From the cell containing the given text, extract its center point as [X, Y] coordinate. 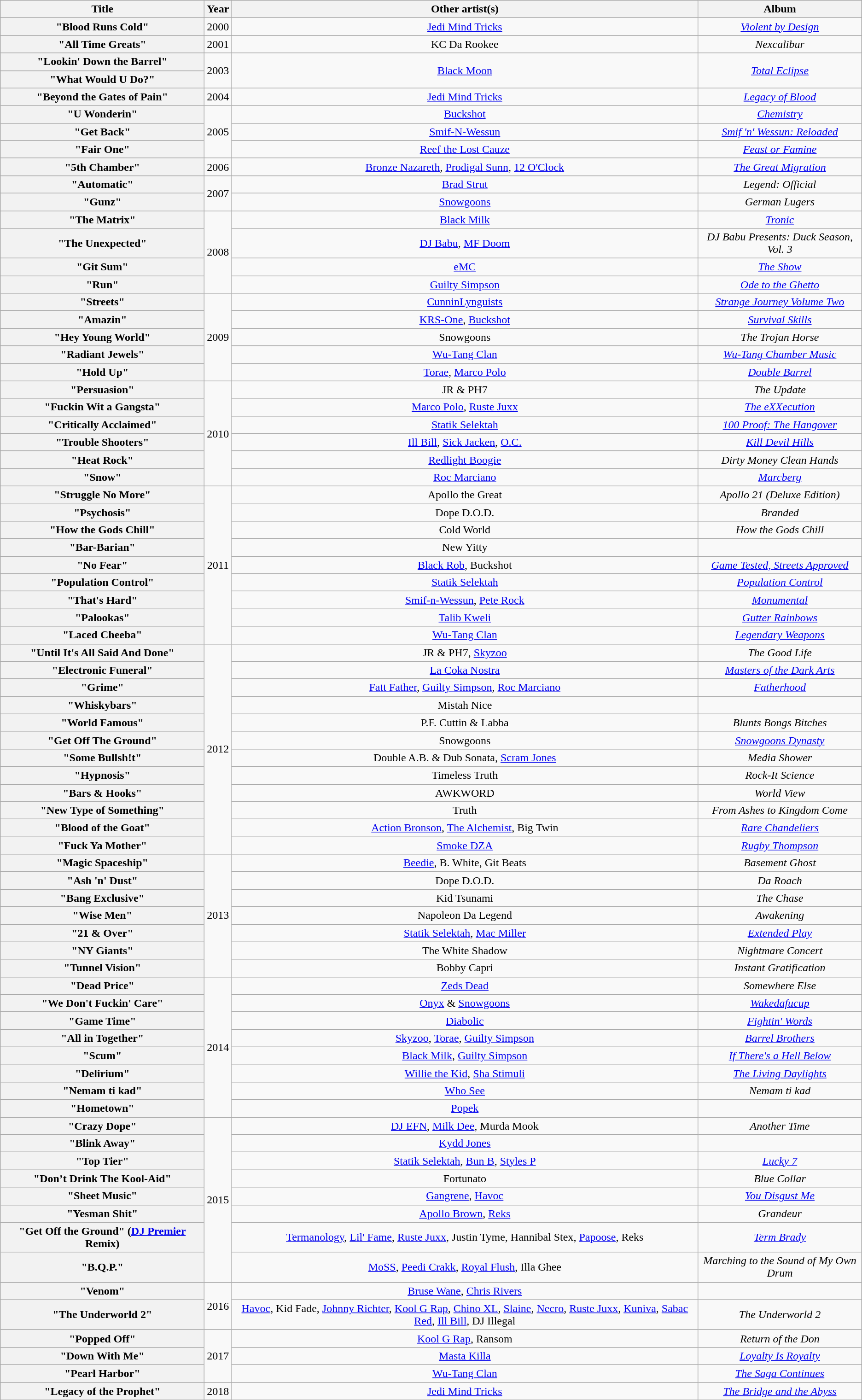
Cold World [465, 530]
Black Rob, Buckshot [465, 565]
Timeless Truth [465, 775]
"Struggle No More" [102, 495]
"21 & Over" [102, 933]
2014 [218, 1047]
Wu-Tang Chamber Music [780, 355]
"Gunz" [102, 202]
JR & PH7 [465, 390]
"Game Time" [102, 1021]
"The Matrix" [102, 220]
Dirty Money Clean Hands [780, 460]
Diabolic [465, 1021]
"World Famous" [102, 723]
Onyx & Snowgoons [465, 1003]
"Git Sum" [102, 267]
2012 [218, 749]
"Get Back" [102, 132]
Barrel Brothers [780, 1038]
"Don’t Drink The Kool-Aid" [102, 1178]
"Trouble Shooters" [102, 442]
"All in Together" [102, 1038]
"Top Tier" [102, 1161]
Game Tested, Streets Approved [780, 565]
Awakening [780, 916]
"Palookas" [102, 618]
Year [218, 9]
"Nemam ti kad" [102, 1091]
Marcberg [780, 477]
From Ashes to Kingdom Come [780, 811]
2003 [218, 70]
"Fuck Ya Mother" [102, 846]
Another Time [780, 1126]
The eXXecution [780, 407]
Blue Collar [780, 1178]
"Run" [102, 285]
Bobby Capri [465, 968]
AWKWORD [465, 793]
"Blink Away" [102, 1143]
"Dead Price" [102, 986]
Kill Devil Hills [780, 442]
DJ Babu, MF Doom [465, 243]
"Delirium" [102, 1073]
"Popped Off" [102, 1338]
"Bang Exclusive" [102, 898]
Gangrene, Havoc [465, 1196]
Kool G Rap, Ransom [465, 1338]
"NY Giants" [102, 951]
"Heat Rock" [102, 460]
Redlight Boogie [465, 460]
2017 [218, 1356]
KC Da Rookee [465, 44]
"Legacy of the Prophet" [102, 1391]
Marching to the Sound of My Own Drum [780, 1267]
Nightmare Concert [780, 951]
"All Time Greats" [102, 44]
"Venom" [102, 1291]
Black Milk [465, 220]
You Disgust Me [780, 1196]
Tronic [780, 220]
German Lugers [780, 202]
The Show [780, 267]
MoSS, Peedi Crakk, Royal Flush, Illa Ghee [465, 1267]
If There's a Hell Below [780, 1056]
"Fuckin Wit a Gangsta" [102, 407]
"Blood Runs Cold" [102, 27]
Chemistry [780, 114]
Feast or Famine [780, 149]
"Until It's All Said And Done" [102, 653]
Branded [780, 513]
Fortunato [465, 1178]
2001 [218, 44]
Violent by Design [780, 27]
"Scum" [102, 1056]
Rare Chandeliers [780, 828]
Smif 'n' Wessun: Reloaded [780, 132]
The Trojan Horse [780, 337]
Loyalty Is Royalty [780, 1356]
Instant Gratification [780, 968]
Action Bronson, The Alchemist, Big Twin [465, 828]
World View [780, 793]
"Tunnel Vision" [102, 968]
Fatherhood [780, 688]
CunninLynguists [465, 302]
Masters of the Dark Arts [780, 670]
Fatt Father, Guilty Simpson, Roc Marciano [465, 688]
2018 [218, 1391]
"We Don't Fuckin' Care" [102, 1003]
"Hold Up" [102, 372]
Basement Ghost [780, 863]
Kydd Jones [465, 1143]
Black Milk, Guilty Simpson [465, 1056]
Bruse Wane, Chris Rivers [465, 1291]
KRS-One, Buckshot [465, 320]
JR & PH7, Skyzoo [465, 653]
Willie the Kid, Sha Stimuli [465, 1073]
"Amazin" [102, 320]
Marco Polo, Ruste Juxx [465, 407]
"Crazy Dope" [102, 1126]
Legendary Weapons [780, 635]
Masta Killa [465, 1356]
"Get Off the Ground" (DJ Premier Remix) [102, 1237]
"B.Q.P." [102, 1267]
Statik Selektah, Mac Miller [465, 933]
"What Would U Do?" [102, 79]
Rock-It Science [780, 775]
Skyzoo, Torae, Guilty Simpson [465, 1038]
Total Eclipse [780, 70]
"Population Control" [102, 583]
"U Wonderin" [102, 114]
"Streets" [102, 302]
Reef the Lost Cauze [465, 149]
2005 [218, 132]
Legacy of Blood [780, 97]
"Critically Acclaimed" [102, 425]
"Hometown" [102, 1108]
Havoc, Kid Fade, Johnny Richter, Kool G Rap, Chino XL, Slaine, Necro, Ruste Juxx, Kuniva, Sabac Red, Ill Bill, DJ Illegal [465, 1314]
The Saga Continues [780, 1373]
Extended Play [780, 933]
Album [780, 9]
How the Gods Chill [780, 530]
Black Moon [465, 70]
2011 [218, 565]
Smoke DZA [465, 846]
Ode to the Ghetto [780, 285]
"Hypnosis" [102, 775]
Survival Skills [780, 320]
Talib Kweli [465, 618]
"Fair One" [102, 149]
"Psychosis" [102, 513]
"Hey Young World" [102, 337]
Torae, Marco Polo [465, 372]
"Electronic Funeral" [102, 670]
Title [102, 9]
"Yesman Shit" [102, 1213]
The Great Migration [780, 167]
Return of the Don [780, 1338]
Brad Strut [465, 184]
The Update [780, 390]
Nemam ti kad [780, 1091]
"Whiskybars" [102, 705]
Lucky 7 [780, 1161]
Smif-N-Wessun [465, 132]
"Sheet Music" [102, 1196]
"Blood of the Goat" [102, 828]
Statik Selektah, Bun B, Styles P [465, 1161]
2000 [218, 27]
Double Barrel [780, 372]
Roc Marciano [465, 477]
Apollo the Great [465, 495]
"Down With Me" [102, 1356]
DJ Babu Presents: Duck Season, Vol. 3 [780, 243]
Rugby Thompson [780, 846]
Apollo 21 (Deluxe Edition) [780, 495]
The White Shadow [465, 951]
Grandeur [780, 1213]
2009 [218, 337]
2013 [218, 916]
The Good Life [780, 653]
2016 [218, 1306]
"Bars & Hooks" [102, 793]
"The Unexpected" [102, 243]
"Automatic" [102, 184]
2007 [218, 193]
Blunts Bongs Bitches [780, 723]
Beedie, B. White, Git Beats [465, 863]
"Get Off The Ground" [102, 740]
Somewhere Else [780, 986]
The Chase [780, 898]
Monumental [780, 600]
Popek [465, 1108]
"Wise Men" [102, 916]
Truth [465, 811]
Who See [465, 1091]
Double A.B. & Dub Sonata, Scram Jones [465, 758]
"Grime" [102, 688]
Da Roach [780, 881]
The Living Daylights [780, 1073]
Media Shower [780, 758]
Fightin' Words [780, 1021]
"Radiant Jewels" [102, 355]
"Snow" [102, 477]
Legend: Official [780, 184]
2006 [218, 167]
"Lookin' Down the Barrel" [102, 62]
The Bridge and the Abyss [780, 1391]
2015 [218, 1200]
100 Proof: The Hangover [780, 425]
Wakedafucup [780, 1003]
Strange Journey Volume Two [780, 302]
Smif-n-Wessun, Pete Rock [465, 600]
"Some Bullsh!t" [102, 758]
"New Type of Something" [102, 811]
"Persuasion" [102, 390]
"The Underworld 2" [102, 1314]
Napoleon Da Legend [465, 916]
Zeds Dead [465, 986]
"Beyond the Gates of Pain" [102, 97]
Ill Bill, Sick Jacken, O.C. [465, 442]
Population Control [780, 583]
"Ash 'n' Dust" [102, 881]
Other artist(s) [465, 9]
"5th Chamber" [102, 167]
"Magic Spaceship" [102, 863]
"That's Hard" [102, 600]
Mistah Nice [465, 705]
eMC [465, 267]
La Coka Nostra [465, 670]
Nexcalibur [780, 44]
P.F. Cuttin & Labba [465, 723]
Guilty Simpson [465, 285]
The Underworld 2 [780, 1314]
DJ EFN, Milk Dee, Murda Mook [465, 1126]
Apollo Brown, Reks [465, 1213]
"No Fear" [102, 565]
2004 [218, 97]
"How the Gods Chill" [102, 530]
"Laced Cheeba" [102, 635]
Termanology, Lil' Fame, Ruste Juxx, Justin Tyme, Hannibal Stex, Papoose, Reks [465, 1237]
Buckshot [465, 114]
"Pearl Harbor" [102, 1373]
2008 [218, 252]
Snowgoons Dynasty [780, 740]
Kid Tsunami [465, 898]
Gutter Rainbows [780, 618]
Term Brady [780, 1237]
Bronze Nazareth, Prodigal Sunn, 12 O'Clock [465, 167]
2010 [218, 433]
New Yitty [465, 548]
"Bar-Barian" [102, 548]
